From the cell containing the given text, extract its center point as (x, y) coordinate. 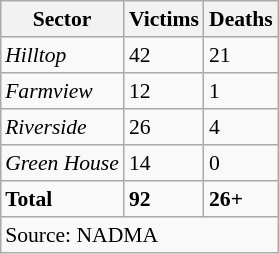
Total (62, 199)
12 (164, 91)
Source: NADMA (139, 235)
Deaths (241, 19)
92 (164, 199)
Green House (62, 163)
4 (241, 127)
42 (164, 55)
21 (241, 55)
Sector (62, 19)
Farmview (62, 91)
Victims (164, 19)
1 (241, 91)
Hilltop (62, 55)
26+ (241, 199)
Riverside (62, 127)
14 (164, 163)
0 (241, 163)
26 (164, 127)
